Locate the cell with the specified text and output its (X, Y) center coordinate. 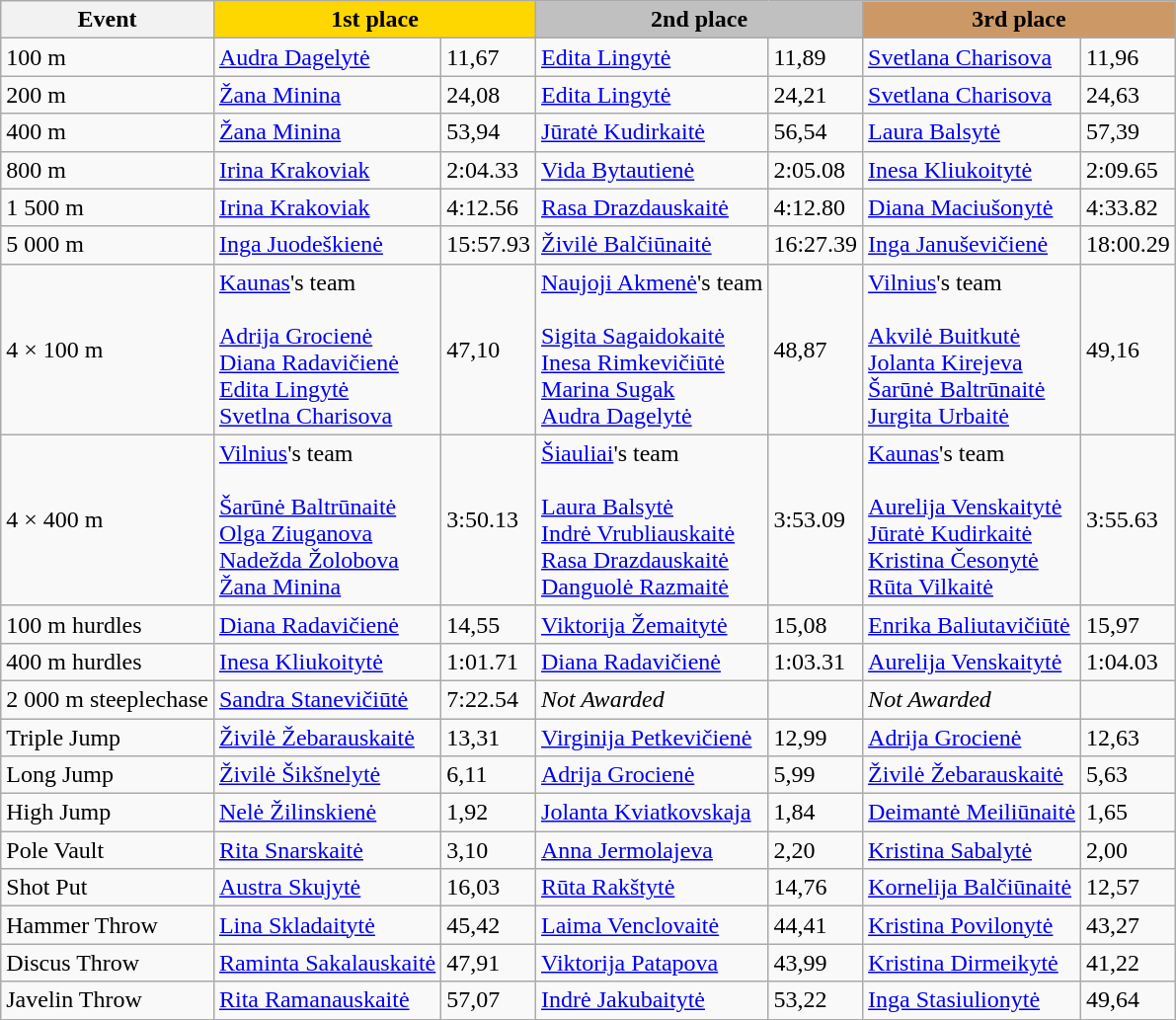
43,27 (1129, 925)
49,16 (1129, 350)
1 500 m (108, 207)
2 000 m steeplechase (108, 699)
57,07 (489, 1000)
57,39 (1129, 132)
5,99 (816, 775)
800 m (108, 170)
Pole Vault (108, 850)
Long Jump (108, 775)
53,94 (489, 132)
Lina Skladaitytė (327, 925)
15:57.93 (489, 245)
1,65 (1129, 813)
200 m (108, 95)
Austra Skujytė (327, 888)
53,22 (816, 1000)
100 m (108, 57)
Živilė Šikšnelytė (327, 775)
15,97 (1129, 624)
Enrika Baliutavičiūtė (972, 624)
12,99 (816, 738)
1,84 (816, 813)
11,67 (489, 57)
4:12.56 (489, 207)
48,87 (816, 350)
18:00.29 (1129, 245)
1,92 (489, 813)
Audra Dagelytė (327, 57)
2:05.08 (816, 170)
Rita Ramanauskaitė (327, 1000)
7:22.54 (489, 699)
Inga Juodeškienė (327, 245)
1:03.31 (816, 662)
43,99 (816, 963)
5,63 (1129, 775)
12,57 (1129, 888)
100 m hurdles (108, 624)
4:12.80 (816, 207)
44,41 (816, 925)
Jūratė Kudirkaitė (652, 132)
Vida Bytautienė (652, 170)
Šiauliai's team Laura Balsytė Indrė Vrubliauskaitė Rasa Drazdauskaitė Danguolė Razmaitė (652, 519)
24,63 (1129, 95)
400 m (108, 132)
45,42 (489, 925)
41,22 (1129, 963)
Nelė Žilinskienė (327, 813)
400 m hurdles (108, 662)
47,10 (489, 350)
2:09.65 (1129, 170)
Javelin Throw (108, 1000)
Deimantė Meiliūnaitė (972, 813)
Indrė Jakubaitytė (652, 1000)
Virginija Petkevičienė (652, 738)
1st place (374, 20)
49,64 (1129, 1000)
3:55.63 (1129, 519)
11,96 (1129, 57)
Rasa Drazdauskaitė (652, 207)
Inga Stasiulionytė (972, 1000)
4 × 100 m (108, 350)
5 000 m (108, 245)
Kaunas's team Adrija Grocienė Diana Radavičienė Edita Lingytė Svetlna Charisova (327, 350)
3rd place (1019, 20)
Kristina Povilonytė (972, 925)
3:50.13 (489, 519)
15,08 (816, 624)
Viktorija Patapova (652, 963)
4 × 400 m (108, 519)
12,63 (1129, 738)
Jolanta Kviatkovskaja (652, 813)
Rita Snarskaitė (327, 850)
2nd place (699, 20)
Sandra Stanevičiūtė (327, 699)
4:33.82 (1129, 207)
Laima Venclovaitė (652, 925)
Vilnius's team Akvilė Buitkutė Jolanta Kirejeva Šarūnė Baltrūnaitė Jurgita Urbaitė (972, 350)
24,21 (816, 95)
16:27.39 (816, 245)
Raminta Sakalauskaitė (327, 963)
Kaunas's team Aurelija Venskaitytė Jūratė Kudirkaitė Kristina Česonytė Rūta Vilkaitė (972, 519)
6,11 (489, 775)
Hammer Throw (108, 925)
Kristina Dirmeikytė (972, 963)
Laura Balsytė (972, 132)
2:04.33 (489, 170)
56,54 (816, 132)
16,03 (489, 888)
Shot Put (108, 888)
2,20 (816, 850)
47,91 (489, 963)
Kristina Sabalytė (972, 850)
Viktorija Žemaitytė (652, 624)
Kornelija Balčiūnaitė (972, 888)
14,76 (816, 888)
Aurelija Venskaitytė (972, 662)
Anna Jermolajeva (652, 850)
3:53.09 (816, 519)
2,00 (1129, 850)
Živilė Balčiūnaitė (652, 245)
1:04.03 (1129, 662)
24,08 (489, 95)
3,10 (489, 850)
13,31 (489, 738)
1:01.71 (489, 662)
Vilnius's team Šarūnė Baltrūnaitė Olga Ziuganova Nadežda Žolobova Žana Minina (327, 519)
Triple Jump (108, 738)
Diana Maciušonytė (972, 207)
Discus Throw (108, 963)
Naujoji Akmenė's teamSigita Sagaidokaitė Inesa Rimkevičiūtė Marina Sugak Audra Dagelytė (652, 350)
Rūta Rakštytė (652, 888)
14,55 (489, 624)
Inga Januševičienė (972, 245)
High Jump (108, 813)
11,89 (816, 57)
Event (108, 20)
